From the cell containing the given text, extract its center point as [x, y] coordinate. 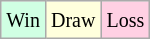
Loss [126, 20]
Win [24, 20]
Draw [72, 20]
